Find where the given text appears and provide that cell's center as (X, Y) coordinate. 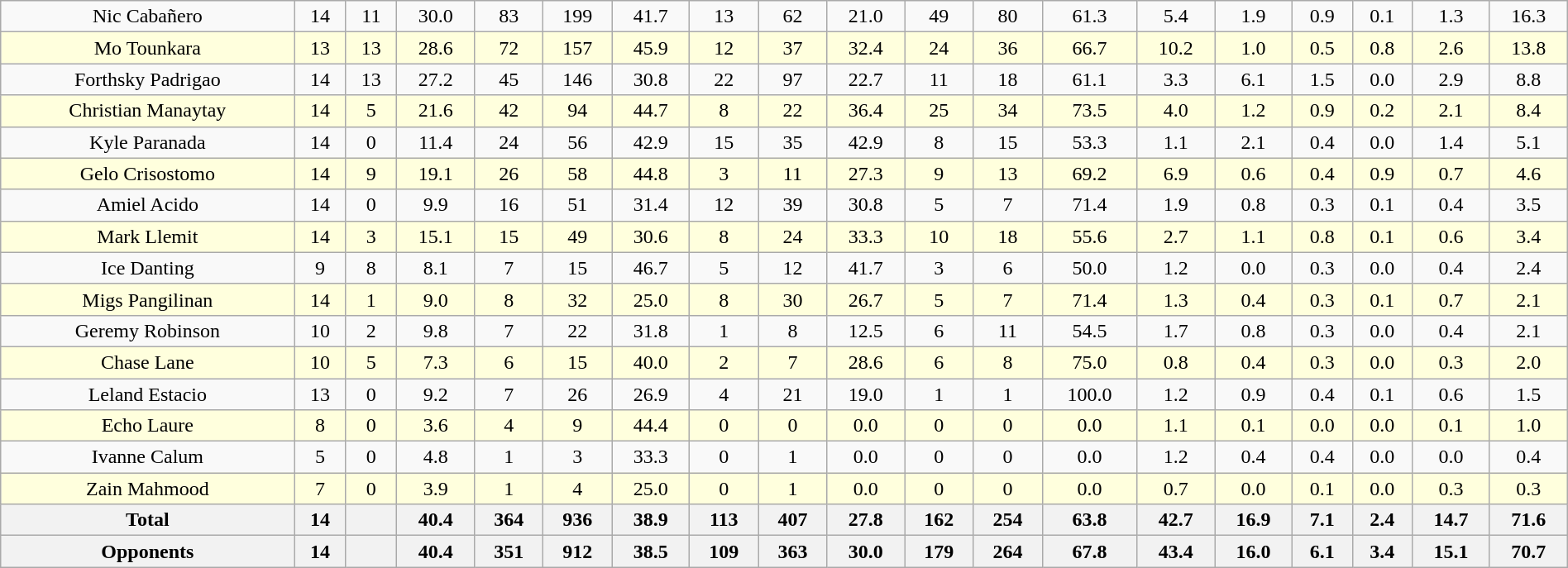
7.3 (436, 362)
31.8 (651, 331)
3.3 (1176, 79)
Opponents (147, 551)
45.9 (651, 48)
4.6 (1528, 174)
13.8 (1528, 48)
26.9 (651, 394)
5.4 (1176, 17)
16.3 (1528, 17)
8.8 (1528, 79)
54.5 (1090, 331)
61.1 (1090, 79)
2.9 (1451, 79)
363 (792, 551)
38.5 (651, 551)
58 (577, 174)
9.8 (436, 331)
4.0 (1176, 111)
30 (792, 299)
Total (147, 520)
1.7 (1176, 331)
32 (577, 299)
44.4 (651, 426)
21 (792, 394)
35 (792, 142)
42 (509, 111)
Kyle Paranada (147, 142)
7.1 (1322, 520)
36.4 (866, 111)
27.2 (436, 79)
Ivanne Calum (147, 457)
Mark Llemit (147, 236)
21.6 (436, 111)
16.0 (1254, 551)
3.9 (436, 489)
0.5 (1322, 48)
100.0 (1090, 394)
70.7 (1528, 551)
36 (1007, 48)
2.6 (1451, 48)
2.7 (1176, 236)
72 (509, 48)
27.8 (866, 520)
9.0 (436, 299)
8.1 (436, 268)
63.8 (1090, 520)
10.2 (1176, 48)
Christian Manaytay (147, 111)
146 (577, 79)
936 (577, 520)
43.4 (1176, 551)
44.8 (651, 174)
Leland Estacio (147, 394)
3.5 (1528, 205)
39 (792, 205)
37 (792, 48)
113 (724, 520)
34 (1007, 111)
62 (792, 17)
5.1 (1528, 142)
Amiel Acido (147, 205)
254 (1007, 520)
55.6 (1090, 236)
67.8 (1090, 551)
50.0 (1090, 268)
Echo Laure (147, 426)
14.7 (1451, 520)
Forthsky Padrigao (147, 79)
32.4 (866, 48)
44.7 (651, 111)
179 (939, 551)
Gelo Crisostomo (147, 174)
Chase Lane (147, 362)
11.4 (436, 142)
80 (1007, 17)
Mo Tounkara (147, 48)
83 (509, 17)
27.3 (866, 174)
12.5 (866, 331)
51 (577, 205)
25 (939, 111)
Zain Mahmood (147, 489)
38.9 (651, 520)
71.6 (1528, 520)
45 (509, 79)
56 (577, 142)
364 (509, 520)
162 (939, 520)
16.9 (1254, 520)
351 (509, 551)
53.3 (1090, 142)
19.0 (866, 394)
264 (1007, 551)
94 (577, 111)
157 (577, 48)
69.2 (1090, 174)
16 (509, 205)
30.6 (651, 236)
1.4 (1451, 142)
9.2 (436, 394)
31.4 (651, 205)
40.0 (651, 362)
0.2 (1383, 111)
4.8 (436, 457)
42.7 (1176, 520)
6.9 (1176, 174)
109 (724, 551)
912 (577, 551)
Nic Cabañero (147, 17)
46.7 (651, 268)
75.0 (1090, 362)
Migs Pangilinan (147, 299)
9.9 (436, 205)
Geremy Robinson (147, 331)
407 (792, 520)
199 (577, 17)
26.7 (866, 299)
61.3 (1090, 17)
Ice Danting (147, 268)
66.7 (1090, 48)
19.1 (436, 174)
22.7 (866, 79)
8.4 (1528, 111)
2.0 (1528, 362)
21.0 (866, 17)
3.6 (436, 426)
97 (792, 79)
73.5 (1090, 111)
